Return [X, Y] of the center of cell containing provided text 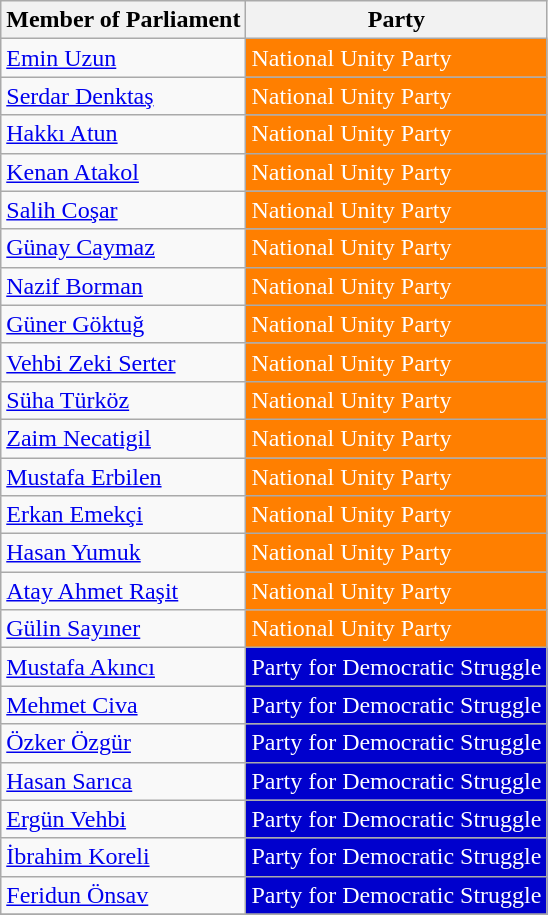
Vehbi Zeki Serter [124, 362]
Emin Uzun [124, 58]
Hakkı Atun [124, 134]
Salih Coşar [124, 210]
İbrahim Koreli [124, 857]
Gülin Sayıner [124, 629]
Atay Ahmet Raşit [124, 591]
Hasan Sarıca [124, 781]
Feridun Önsav [124, 895]
Kenan Atakol [124, 172]
Günay Caymaz [124, 248]
Erkan Emekçi [124, 515]
Mustafa Akıncı [124, 667]
Party [396, 20]
Serdar Denktaş [124, 96]
Süha Türköz [124, 400]
Mustafa Erbilen [124, 477]
Zaim Necatigil [124, 438]
Hasan Yumuk [124, 553]
Güner Göktuğ [124, 324]
Ergün Vehbi [124, 819]
Member of Parliament [124, 20]
Özker Özgür [124, 743]
Mehmet Civa [124, 705]
Nazif Borman [124, 286]
